For the text-containing cell, return its midpoint in (X, Y) coordinate format. 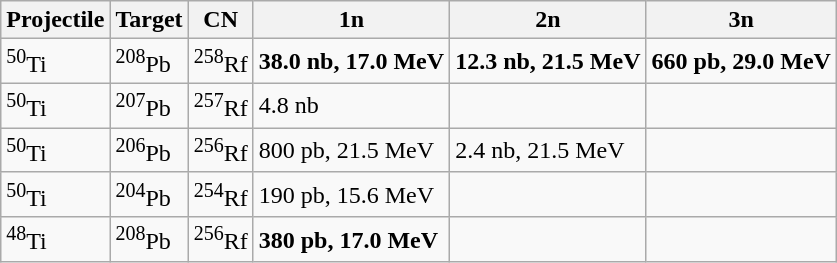
CN (220, 20)
4.8 nb (351, 106)
2.4 nb, 21.5 MeV (548, 150)
254Rf (220, 194)
Projectile (56, 20)
Target (149, 20)
258Rf (220, 62)
257Rf (220, 106)
380 pb, 17.0 MeV (351, 240)
3n (741, 20)
1n (351, 20)
206Pb (149, 150)
2n (548, 20)
190 pb, 15.6 MeV (351, 194)
800 pb, 21.5 MeV (351, 150)
48Ti (56, 240)
204Pb (149, 194)
660 pb, 29.0 MeV (741, 62)
207Pb (149, 106)
12.3 nb, 21.5 MeV (548, 62)
38.0 nb, 17.0 MeV (351, 62)
